Search for the cell housing the specified text and yield its [X, Y] center coordinate. 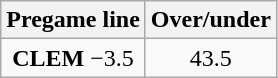
Pregame line [74, 20]
CLEM −3.5 [74, 58]
43.5 [210, 58]
Over/under [210, 20]
